Provide the [x, y] coordinate of the cell's center where the given text is located.  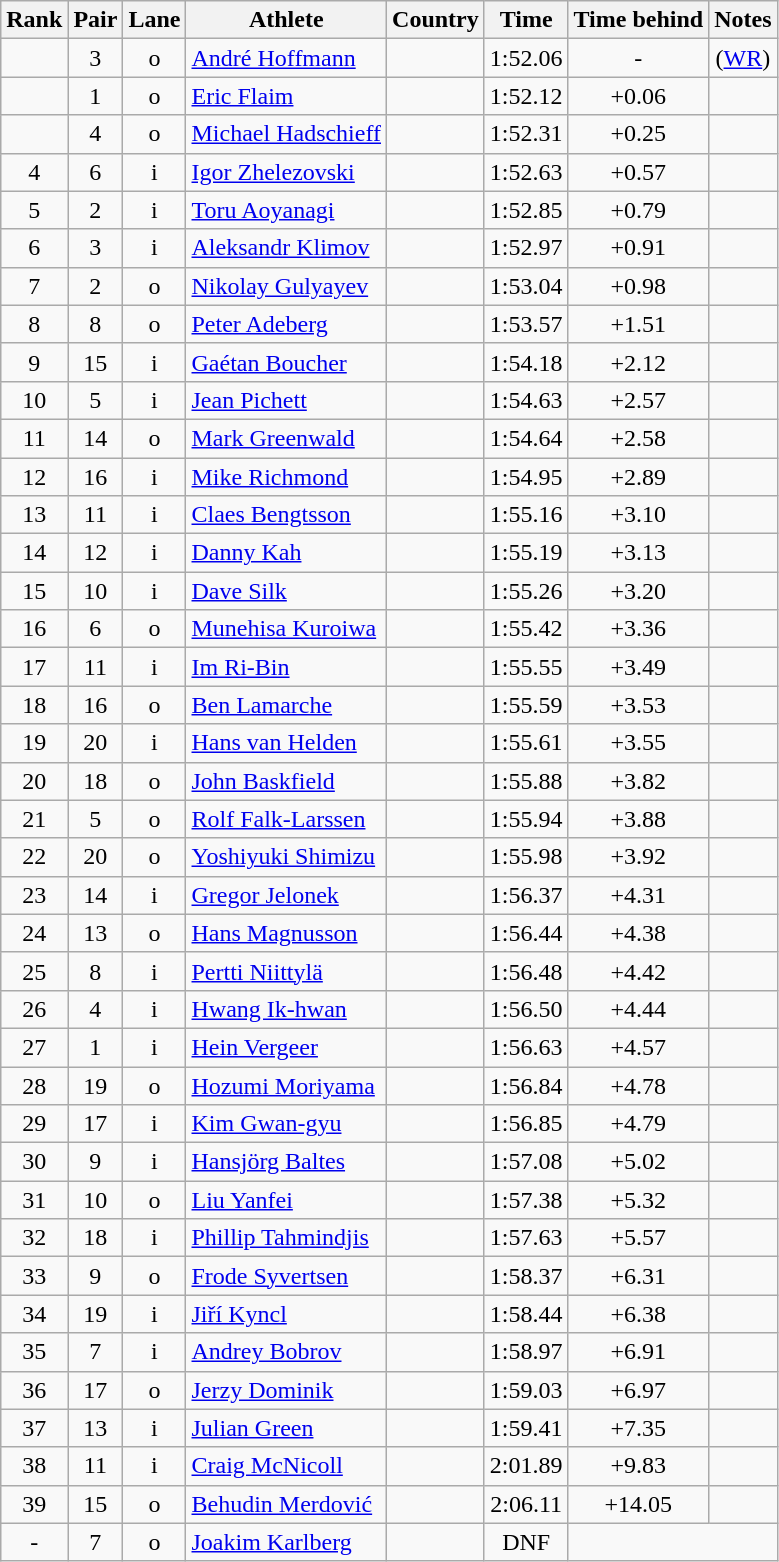
30 [34, 1162]
+5.57 [638, 1238]
+4.78 [638, 1085]
1:56.50 [526, 1009]
Mike Richmond [286, 477]
(WR) [743, 58]
1:57.38 [526, 1200]
Pertti Niittylä [286, 971]
+3.82 [638, 781]
28 [34, 1085]
1:57.08 [526, 1162]
33 [34, 1276]
38 [34, 1466]
+3.20 [638, 591]
+1.51 [638, 324]
1:57.63 [526, 1238]
Michael Hadschieff [286, 134]
21 [34, 819]
Gaétan Boucher [286, 362]
Time behind [638, 20]
Igor Zhelezovski [286, 172]
+4.44 [638, 1009]
Jiří Kyncl [286, 1314]
22 [34, 857]
+0.91 [638, 248]
1:53.04 [526, 286]
24 [34, 933]
1:59.03 [526, 1390]
+0.79 [638, 210]
Claes Bengtsson [286, 515]
Hansjörg Baltes [286, 1162]
1:55.61 [526, 743]
+4.31 [638, 895]
+5.02 [638, 1162]
26 [34, 1009]
+3.88 [638, 819]
+4.38 [638, 933]
2:01.89 [526, 1466]
Ben Lamarche [286, 705]
1:55.55 [526, 667]
+6.31 [638, 1276]
Phillip Tahmindjis [286, 1238]
1:55.16 [526, 515]
+9.83 [638, 1466]
1:54.95 [526, 477]
Notes [743, 20]
35 [34, 1352]
+6.97 [638, 1390]
1:52.63 [526, 172]
Peter Adeberg [286, 324]
37 [34, 1428]
1:54.64 [526, 438]
+4.79 [638, 1124]
23 [34, 895]
25 [34, 971]
1:55.59 [526, 705]
Gregor Jelonek [286, 895]
+3.92 [638, 857]
André Hoffmann [286, 58]
1:58.37 [526, 1276]
1:54.18 [526, 362]
Frode Syvertsen [286, 1276]
1:52.31 [526, 134]
+3.10 [638, 515]
1:52.97 [526, 248]
+2.89 [638, 477]
1:56.37 [526, 895]
Pair [96, 20]
+4.57 [638, 1047]
+2.57 [638, 400]
1:55.94 [526, 819]
Athlete [286, 20]
+5.32 [638, 1200]
Mark Greenwald [286, 438]
Hans van Helden [286, 743]
DNF [526, 1542]
Craig McNicoll [286, 1466]
1:56.44 [526, 933]
1:55.88 [526, 781]
+3.13 [638, 553]
Country [436, 20]
Lane [154, 20]
1:54.63 [526, 400]
27 [34, 1047]
36 [34, 1390]
2:06.11 [526, 1504]
+0.25 [638, 134]
1:52.12 [526, 96]
Dave Silk [286, 591]
Rank [34, 20]
+3.55 [638, 743]
Hwang Ik-hwan [286, 1009]
Im Ri-Bin [286, 667]
Jean Pichett [286, 400]
34 [34, 1314]
1:58.97 [526, 1352]
Hein Vergeer [286, 1047]
Joakim Karlberg [286, 1542]
Time [526, 20]
+0.98 [638, 286]
1:55.26 [526, 591]
Kim Gwan-gyu [286, 1124]
Danny Kah [286, 553]
1:59.41 [526, 1428]
1:56.85 [526, 1124]
+2.12 [638, 362]
1:55.19 [526, 553]
32 [34, 1238]
1:55.42 [526, 629]
Behudin Merdović [286, 1504]
1:53.57 [526, 324]
+6.38 [638, 1314]
31 [34, 1200]
+2.58 [638, 438]
Hans Magnusson [286, 933]
29 [34, 1124]
Rolf Falk-Larssen [286, 819]
Munehisa Kuroiwa [286, 629]
John Baskfield [286, 781]
1:58.44 [526, 1314]
+6.91 [638, 1352]
+0.57 [638, 172]
1:56.63 [526, 1047]
Nikolay Gulyayev [286, 286]
Toru Aoyanagi [286, 210]
+3.49 [638, 667]
1:56.48 [526, 971]
+3.36 [638, 629]
+7.35 [638, 1428]
+14.05 [638, 1504]
1:52.06 [526, 58]
Liu Yanfei [286, 1200]
Yoshiyuki Shimizu [286, 857]
39 [34, 1504]
Eric Flaim [286, 96]
Jerzy Dominik [286, 1390]
Andrey Bobrov [286, 1352]
+0.06 [638, 96]
+3.53 [638, 705]
+4.42 [638, 971]
Julian Green [286, 1428]
1:56.84 [526, 1085]
1:55.98 [526, 857]
Aleksandr Klimov [286, 248]
Hozumi Moriyama [286, 1085]
1:52.85 [526, 210]
